For the text-containing cell, return its midpoint in [x, y] coordinate format. 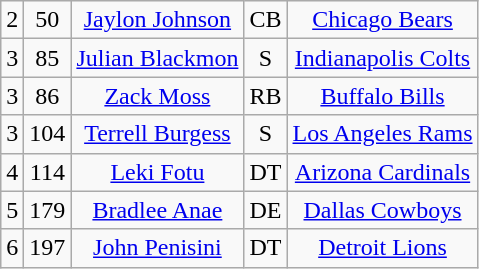
Jaylon Johnson [158, 20]
Chicago Bears [382, 20]
179 [48, 210]
104 [48, 134]
RB [266, 96]
Bradlee Anae [158, 210]
114 [48, 172]
85 [48, 58]
Zack Moss [158, 96]
Julian Blackmon [158, 58]
Indianapolis Colts [382, 58]
Arizona Cardinals [382, 172]
50 [48, 20]
6 [12, 248]
Buffalo Bills [382, 96]
86 [48, 96]
5 [12, 210]
Leki Fotu [158, 172]
2 [12, 20]
CB [266, 20]
John Penisini [158, 248]
Terrell Burgess [158, 134]
Detroit Lions [382, 248]
Los Angeles Rams [382, 134]
4 [12, 172]
DE [266, 210]
Dallas Cowboys [382, 210]
197 [48, 248]
